Detect which cell encompasses the target text, then output its (X, Y) center coordinate. 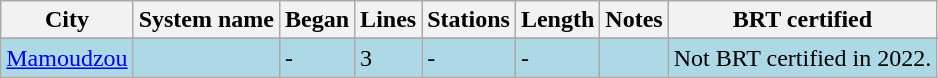
Not BRT certified in 2022. (802, 58)
Began (318, 20)
Notes (634, 20)
System name (206, 20)
3 (388, 58)
Length (557, 20)
City (67, 20)
Lines (388, 20)
BRT certified (802, 20)
Stations (469, 20)
Mamoudzou (67, 58)
